Output the [x, y] coordinate of the center of the cell containing the given text.  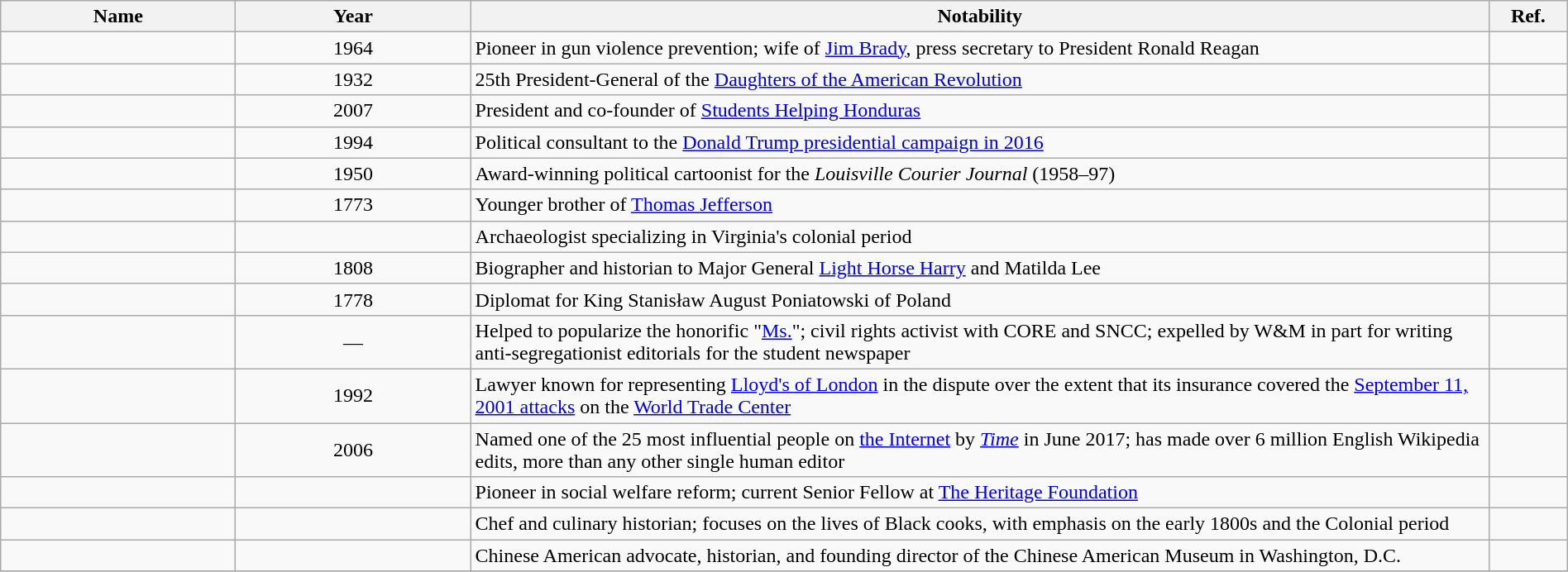
1992 [353, 395]
Year [353, 17]
1778 [353, 299]
Ref. [1528, 17]
Pioneer in social welfare reform; current Senior Fellow at The Heritage Foundation [979, 493]
Award-winning political cartoonist for the Louisville Courier Journal (1958–97) [979, 174]
Name [118, 17]
Younger brother of Thomas Jefferson [979, 205]
Chef and culinary historian; focuses on the lives of Black cooks, with emphasis on the early 1800s and the Colonial period [979, 524]
Chinese American advocate, historian, and founding director of the Chinese American Museum in Washington, D.C. [979, 555]
1932 [353, 79]
President and co-founder of Students Helping Honduras [979, 111]
— [353, 342]
Archaeologist specializing in Virginia's colonial period [979, 236]
Political consultant to the Donald Trump presidential campaign in 2016 [979, 142]
25th President-General of the Daughters of the American Revolution [979, 79]
1994 [353, 142]
1773 [353, 205]
Notability [979, 17]
Pioneer in gun violence prevention; wife of Jim Brady, press secretary to President Ronald Reagan [979, 48]
2006 [353, 450]
2007 [353, 111]
Biographer and historian to Major General Light Horse Harry and Matilda Lee [979, 268]
1950 [353, 174]
1808 [353, 268]
1964 [353, 48]
Diplomat for King Stanisław August Poniatowski of Poland [979, 299]
